Identify which cell holds the provided text, then report its [x, y] central coordinate. 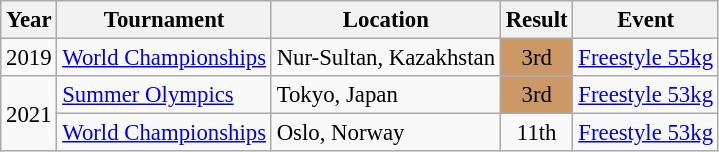
Nur-Sultan, Kazakhstan [386, 58]
Location [386, 20]
Year [29, 20]
Tournament [164, 20]
Result [536, 20]
Event [646, 20]
Tokyo, Japan [386, 95]
Oslo, Norway [386, 133]
11th [536, 133]
2019 [29, 58]
Summer Olympics [164, 95]
Freestyle 55kg [646, 58]
2021 [29, 114]
